Output the (x, y) coordinate of the center of the cell containing the given text.  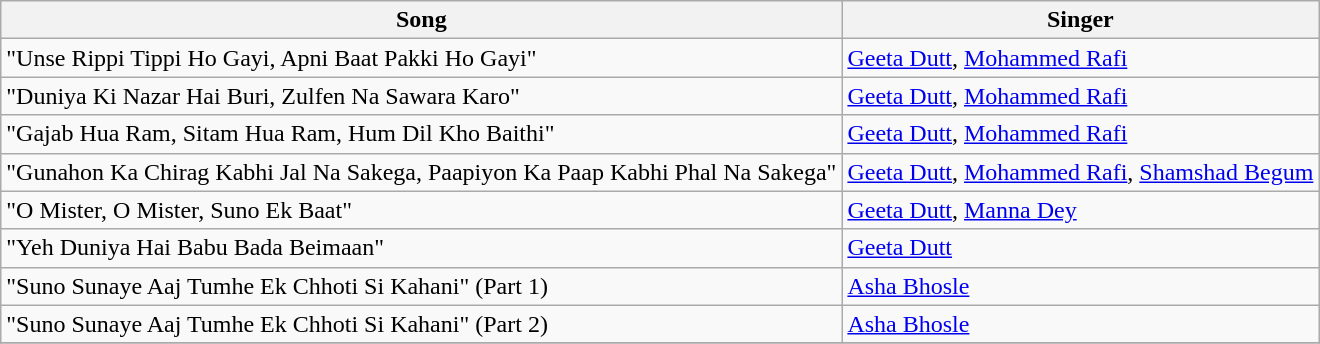
Singer (1080, 20)
"Yeh Duniya Hai Babu Bada Beimaan" (422, 248)
Geeta Dutt (1080, 248)
"O Mister, O Mister, Suno Ek Baat" (422, 210)
"Suno Sunaye Aaj Tumhe Ek Chhoti Si Kahani" (Part 1) (422, 286)
Geeta Dutt, Mohammed Rafi, Shamshad Begum (1080, 172)
"Gajab Hua Ram, Sitam Hua Ram, Hum Dil Kho Baithi" (422, 134)
Song (422, 20)
"Unse Rippi Tippi Ho Gayi, Apni Baat Pakki Ho Gayi" (422, 58)
Geeta Dutt, Manna Dey (1080, 210)
"Gunahon Ka Chirag Kabhi Jal Na Sakega, Paapiyon Ka Paap Kabhi Phal Na Sakega" (422, 172)
"Suno Sunaye Aaj Tumhe Ek Chhoti Si Kahani" (Part 2) (422, 324)
"Duniya Ki Nazar Hai Buri, Zulfen Na Sawara Karo" (422, 96)
